Return (X, Y) of the center of cell containing provided text 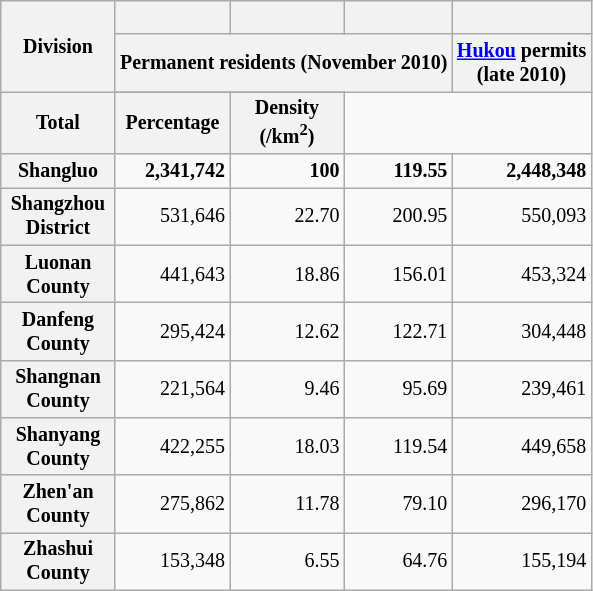
122.71 (398, 332)
Density (/km2) (287, 124)
449,658 (522, 446)
11.78 (287, 504)
422,255 (172, 446)
221,564 (172, 390)
304,448 (522, 332)
18.03 (287, 446)
453,324 (522, 274)
2,341,742 (172, 172)
Luonan County (58, 274)
2,448,348 (522, 172)
200.95 (398, 216)
Shangluo (58, 172)
22.70 (287, 216)
79.10 (398, 504)
550,093 (522, 216)
Zhashui County (58, 562)
Hukou permits (late 2010) (522, 64)
100 (287, 172)
Shangnan County (58, 390)
119.55 (398, 172)
Zhen'an County (58, 504)
Percentage (172, 124)
9.46 (287, 390)
18.86 (287, 274)
531,646 (172, 216)
156.01 (398, 274)
64.76 (398, 562)
239,461 (522, 390)
119.54 (398, 446)
Division (58, 46)
155,194 (522, 562)
441,643 (172, 274)
12.62 (287, 332)
6.55 (287, 562)
Permanent residents (November 2010) (284, 64)
295,424 (172, 332)
Shanyang County (58, 446)
153,348 (172, 562)
275,862 (172, 504)
95.69 (398, 390)
Total (58, 124)
Shangzhou District (58, 216)
Danfeng County (58, 332)
296,170 (522, 504)
